For the text-containing cell, return its midpoint in (X, Y) coordinate format. 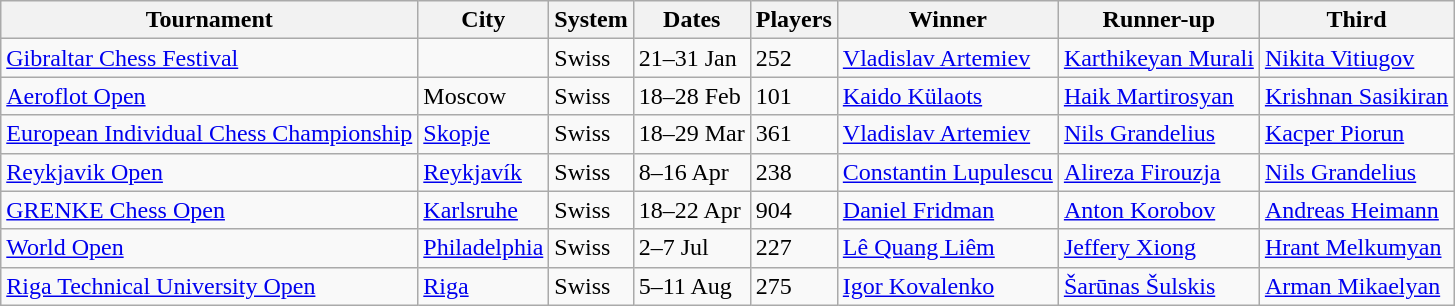
275 (794, 286)
Skopje (484, 134)
5–11 Aug (692, 286)
Kaido Külaots (948, 96)
Tournament (210, 20)
18–22 Apr (692, 210)
Anton Korobov (1158, 210)
World Open (210, 248)
System (591, 20)
Haik Martirosyan (1158, 96)
18–28 Feb (692, 96)
Reykjavik Open (210, 172)
Aeroflot Open (210, 96)
Šarūnas Šulskis (1158, 286)
European Individual Chess Championship (210, 134)
101 (794, 96)
Karlsruhe (484, 210)
Philadelphia (484, 248)
Karthikeyan Murali (1158, 58)
Krishnan Sasikiran (1356, 96)
252 (794, 58)
Constantin Lupulescu (948, 172)
GRENKE Chess Open (210, 210)
227 (794, 248)
Players (794, 20)
18–29 Mar (692, 134)
238 (794, 172)
Lê Quang Liêm (948, 248)
2–7 Jul (692, 248)
Winner (948, 20)
Alireza Firouzja (1158, 172)
Gibraltar Chess Festival (210, 58)
Moscow (484, 96)
Reykjavík (484, 172)
City (484, 20)
Kacper Piorun (1356, 134)
Third (1356, 20)
Daniel Fridman (948, 210)
Nikita Vitiugov (1356, 58)
Andreas Heimann (1356, 210)
Dates (692, 20)
Riga (484, 286)
Hrant Melkumyan (1356, 248)
904 (794, 210)
Runner-up (1158, 20)
8–16 Apr (692, 172)
Igor Kovalenko (948, 286)
Riga Technical University Open (210, 286)
21–31 Jan (692, 58)
361 (794, 134)
Arman Mikaelyan (1356, 286)
Jeffery Xiong (1158, 248)
